Extract the (x, y) coordinate from the center of the cell holding the provided text.  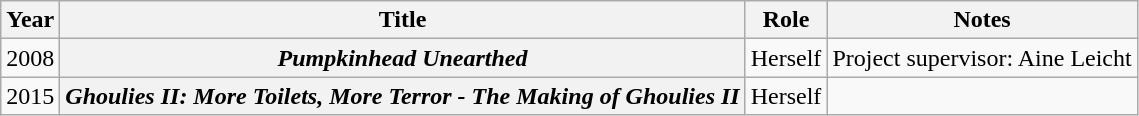
Project supervisor: Aine Leicht (982, 58)
Pumpkinhead Unearthed (402, 58)
2015 (30, 96)
Notes (982, 20)
Ghoulies II: More Toilets, More Terror - The Making of Ghoulies II (402, 96)
Title (402, 20)
Year (30, 20)
Role (786, 20)
2008 (30, 58)
